Scan for the cell matching the given text and deliver its [X, Y] coordinate at center. 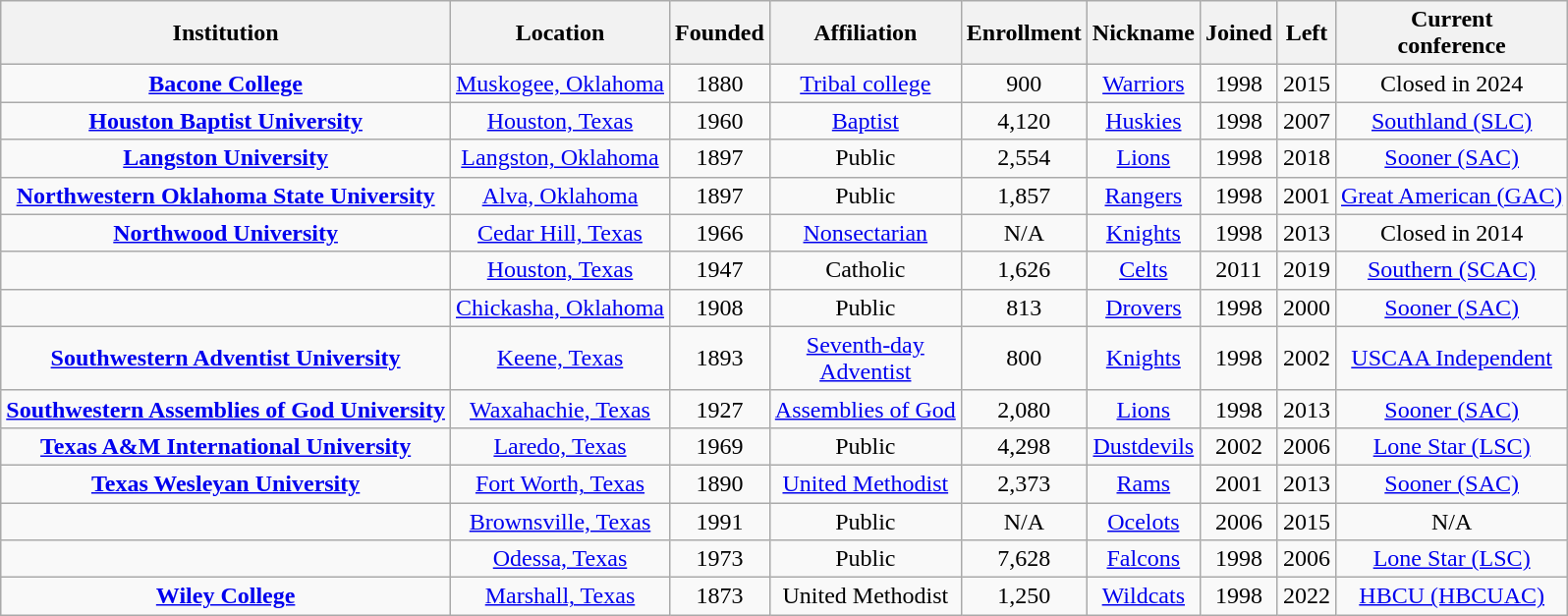
Closed in 2024 [1451, 84]
7,628 [1024, 559]
Langston, Oklahoma [560, 158]
Closed in 2014 [1451, 233]
Langston University [226, 158]
Texas Wesleyan University [226, 483]
1,857 [1024, 196]
1927 [720, 409]
1991 [720, 522]
1960 [720, 121]
Odessa, Texas [560, 559]
Dustdevils [1144, 446]
Wiley College [226, 596]
Cedar Hill, Texas [560, 233]
Southwestern Assemblies of God University [226, 409]
1,626 [1024, 270]
Huskies [1144, 121]
Alva, Oklahoma [560, 196]
Falcons [1144, 559]
Assemblies of God [865, 409]
1947 [720, 270]
Northwestern Oklahoma State University [226, 196]
Fort Worth, Texas [560, 483]
Ocelots [1144, 522]
Keene, Texas [560, 358]
2019 [1307, 270]
2011 [1238, 270]
813 [1024, 308]
2,373 [1024, 483]
Southern (SCAC) [1451, 270]
1873 [720, 596]
Drovers [1144, 308]
Northwood University [226, 233]
HBCU (HBCUAC) [1451, 596]
Joined [1238, 33]
1880 [720, 84]
Baptist [865, 121]
Enrollment [1024, 33]
Chickasha, Oklahoma [560, 308]
1893 [720, 358]
Southland (SLC) [1451, 121]
2,080 [1024, 409]
2022 [1307, 596]
Great American (GAC) [1451, 196]
1966 [720, 233]
Location [560, 33]
2000 [1307, 308]
Rams [1144, 483]
4,298 [1024, 446]
Brownsville, Texas [560, 522]
Muskogee, Oklahoma [560, 84]
Southwestern Adventist University [226, 358]
Celts [1144, 270]
1890 [720, 483]
Waxahachie, Texas [560, 409]
1908 [720, 308]
900 [1024, 84]
Marshall, Texas [560, 596]
Wildcats [1144, 596]
Affiliation [865, 33]
Warriors [1144, 84]
Institution [226, 33]
Bacone College [226, 84]
2,554 [1024, 158]
1969 [720, 446]
Texas A&M International University [226, 446]
Nickname [1144, 33]
Founded [720, 33]
Laredo, Texas [560, 446]
1973 [720, 559]
Seventh-dayAdventist [865, 358]
2018 [1307, 158]
Catholic [865, 270]
Rangers [1144, 196]
USCAA Independent [1451, 358]
2007 [1307, 121]
Tribal college [865, 84]
4,120 [1024, 121]
Houston Baptist University [226, 121]
Nonsectarian [865, 233]
Left [1307, 33]
Currentconference [1451, 33]
800 [1024, 358]
1,250 [1024, 596]
